Find where the given text appears and provide that cell's center as (x, y) coordinate. 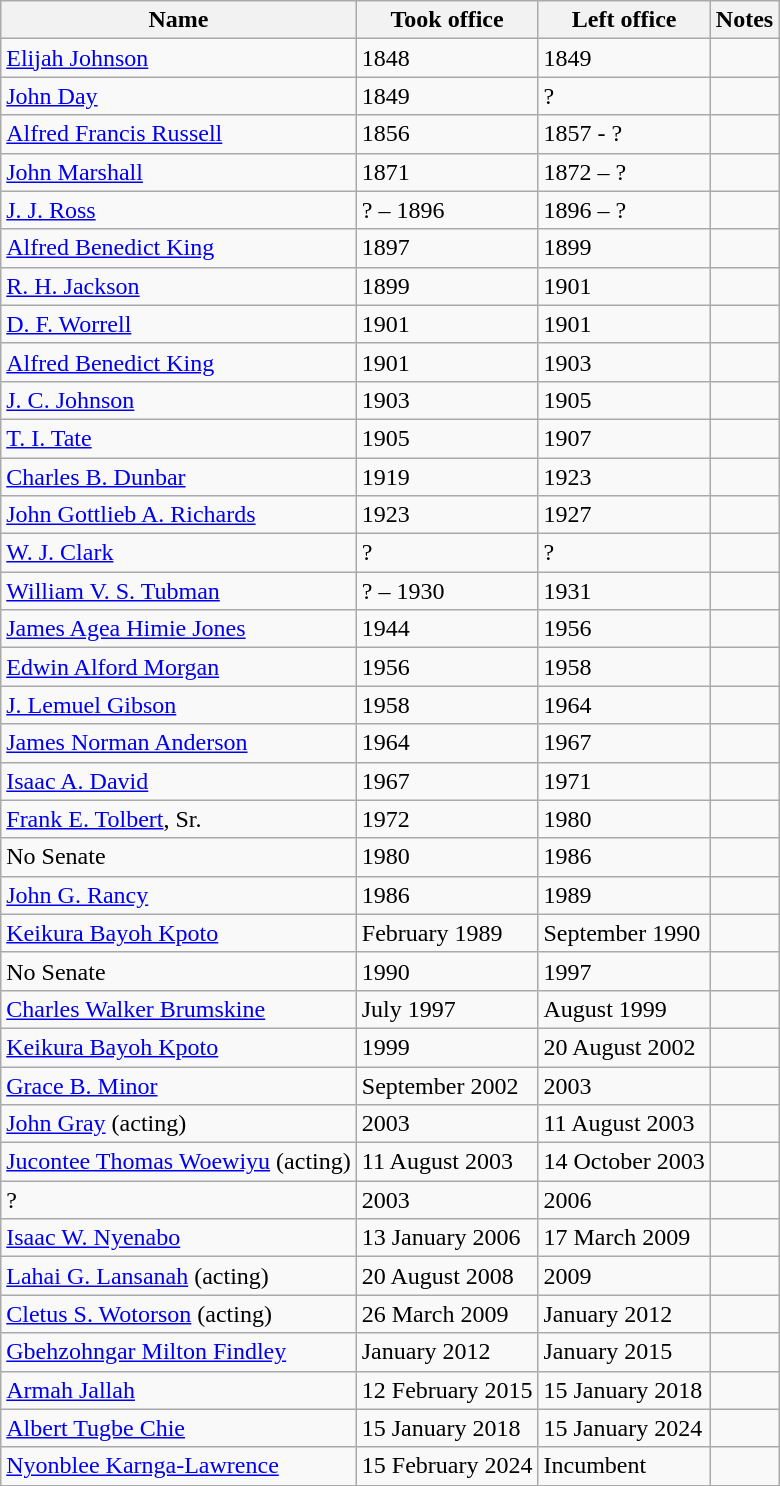
13 January 2006 (447, 1238)
14 October 2003 (624, 1162)
Isaac A. David (179, 781)
James Agea Himie Jones (179, 629)
J. Lemuel Gibson (179, 705)
William V. S. Tubman (179, 591)
1896 – ? (624, 210)
1897 (447, 248)
January 2015 (624, 1352)
1999 (447, 1047)
? – 1930 (447, 591)
J. C. Johnson (179, 400)
20 August 2002 (624, 1047)
John Gray (acting) (179, 1124)
James Norman Anderson (179, 743)
T. I. Tate (179, 438)
Alfred Francis Russell (179, 134)
Gbehzohngar Milton Findley (179, 1352)
1971 (624, 781)
1871 (447, 172)
1931 (624, 591)
John G. Rancy (179, 895)
August 1999 (624, 1009)
20 August 2008 (447, 1276)
Frank E. Tolbert, Sr. (179, 819)
John Gottlieb A. Richards (179, 515)
1919 (447, 477)
Charles Walker Brumskine (179, 1009)
R. H. Jackson (179, 286)
Incumbent (624, 1466)
Armah Jallah (179, 1390)
Left office (624, 20)
Elijah Johnson (179, 58)
Lahai G. Lansanah (acting) (179, 1276)
15 February 2024 (447, 1466)
Notes (744, 20)
12 February 2015 (447, 1390)
1856 (447, 134)
February 1989 (447, 933)
Took office (447, 20)
September 2002 (447, 1085)
1990 (447, 971)
? – 1896 (447, 210)
1927 (624, 515)
Edwin Alford Morgan (179, 667)
1907 (624, 438)
Name (179, 20)
Isaac W. Nyenabo (179, 1238)
2006 (624, 1200)
J. J. Ross (179, 210)
John Marshall (179, 172)
1989 (624, 895)
1848 (447, 58)
July 1997 (447, 1009)
September 1990 (624, 933)
1944 (447, 629)
15 January 2024 (624, 1428)
1997 (624, 971)
D. F. Worrell (179, 324)
26 March 2009 (447, 1314)
1857 - ? (624, 134)
Nyonblee Karnga-Lawrence (179, 1466)
Cletus S. Wotorson (acting) (179, 1314)
Jucontee Thomas Woewiyu (acting) (179, 1162)
John Day (179, 96)
Grace B. Minor (179, 1085)
W. J. Clark (179, 553)
1972 (447, 819)
1872 – ? (624, 172)
2009 (624, 1276)
Albert Tugbe Chie (179, 1428)
17 March 2009 (624, 1238)
Charles B. Dunbar (179, 477)
